Provide the (X, Y) coordinate of the cell's center where the given text is located.  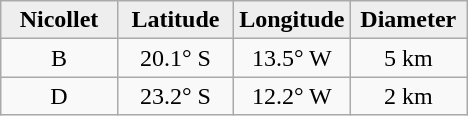
B (59, 58)
D (59, 96)
20.1° S (175, 58)
Nicollet (59, 20)
5 km (408, 58)
13.5° W (292, 58)
23.2° S (175, 96)
Diameter (408, 20)
2 km (408, 96)
Latitude (175, 20)
12.2° W (292, 96)
Longitude (292, 20)
